Search for the cell housing the specified text and yield its [X, Y] center coordinate. 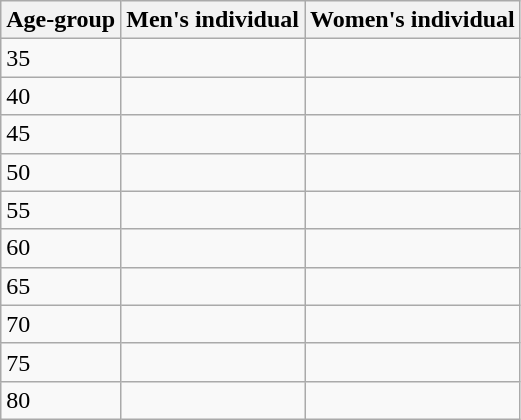
40 [61, 96]
45 [61, 134]
80 [61, 400]
75 [61, 362]
65 [61, 286]
60 [61, 248]
35 [61, 58]
Women's individual [412, 20]
50 [61, 172]
Men's individual [213, 20]
55 [61, 210]
70 [61, 324]
Age-group [61, 20]
